Provide the (X, Y) coordinate of the cell's center where the given text is located.  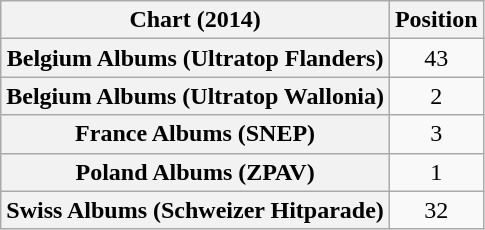
1 (436, 172)
32 (436, 210)
Swiss Albums (Schweizer Hitparade) (196, 210)
Belgium Albums (Ultratop Wallonia) (196, 96)
France Albums (SNEP) (196, 134)
Chart (2014) (196, 20)
43 (436, 58)
Position (436, 20)
Belgium Albums (Ultratop Flanders) (196, 58)
2 (436, 96)
3 (436, 134)
Poland Albums (ZPAV) (196, 172)
